From the cell containing the given text, extract its center point as [X, Y] coordinate. 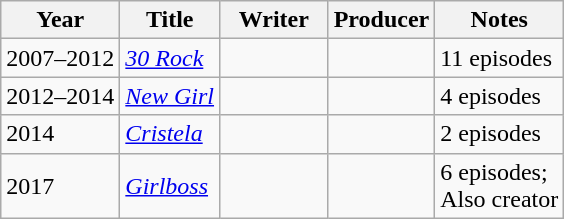
2017 [60, 186]
Writer [274, 20]
11 episodes [500, 58]
Year [60, 20]
Notes [500, 20]
2012–2014 [60, 96]
2014 [60, 134]
6 episodes;Also creator [500, 186]
Title [170, 20]
Cristela [170, 134]
Girlboss [170, 186]
2007–2012 [60, 58]
4 episodes [500, 96]
30 Rock [170, 58]
New Girl [170, 96]
2 episodes [500, 134]
Producer [382, 20]
